Locate the cell with the specified text and output its [x, y] center coordinate. 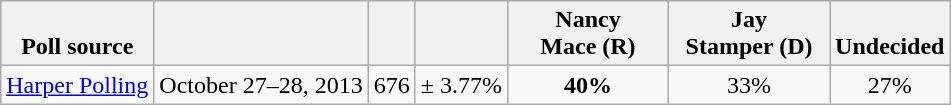
October 27–28, 2013 [261, 85]
NancyMace (R) [588, 34]
Undecided [890, 34]
676 [392, 85]
27% [890, 85]
40% [588, 85]
Harper Polling [78, 85]
33% [750, 85]
Poll source [78, 34]
± 3.77% [461, 85]
JayStamper (D) [750, 34]
